Find where the given text appears and provide that cell's center as [X, Y] coordinate. 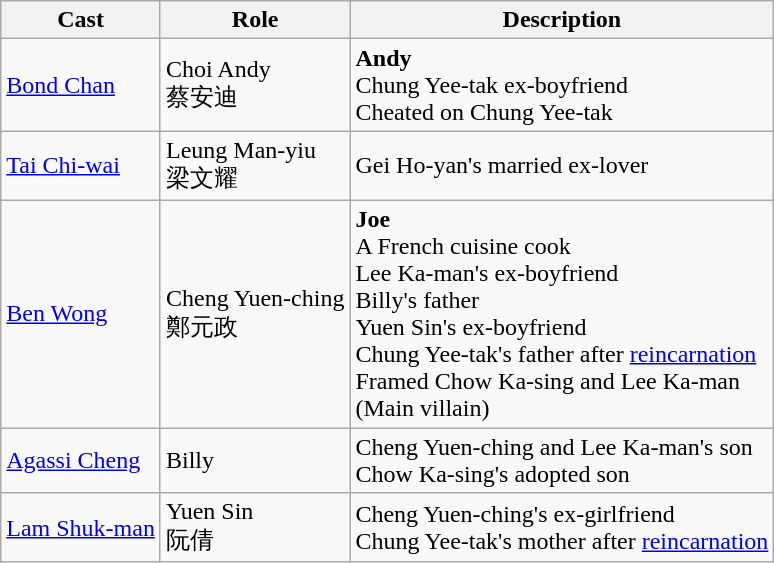
Billy [254, 460]
Gei Ho-yan's married ex-lover [562, 166]
Lam Shuk-man [81, 528]
Agassi Cheng [81, 460]
Yuen Sin阮倩 [254, 528]
Bond Chan [81, 85]
Cheng Yuen-ching鄭元政 [254, 314]
Role [254, 20]
Cast [81, 20]
Ben Wong [81, 314]
Leung Man-yiu梁文耀 [254, 166]
AndyChung Yee-tak ex-boyfriendCheated on Chung Yee-tak [562, 85]
Choi Andy蔡安迪 [254, 85]
Tai Chi-wai [81, 166]
Description [562, 20]
Cheng Yuen-ching's ex-girlfriendChung Yee-tak's mother after reincarnation [562, 528]
Cheng Yuen-ching and Lee Ka-man's sonChow Ka-sing's adopted son [562, 460]
